Pinpoint the cell where the given text exists, returning its (x, y) midpoint coordinate. 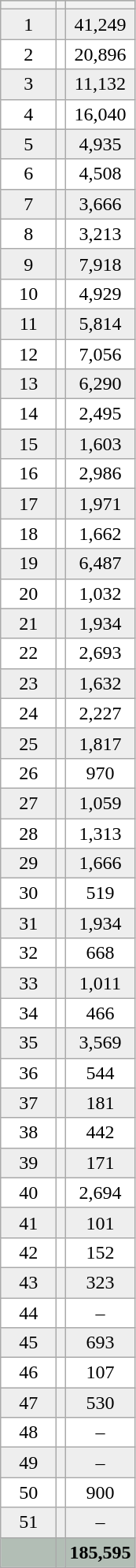
38 (28, 1133)
7,918 (101, 264)
3,213 (101, 234)
3,569 (101, 1043)
21 (28, 623)
8 (28, 234)
466 (101, 1013)
544 (101, 1073)
11 (28, 324)
181 (101, 1103)
45 (28, 1343)
41,249 (101, 24)
442 (101, 1133)
6,487 (101, 564)
40 (28, 1193)
4,508 (101, 174)
31 (28, 923)
6,290 (101, 384)
24 (28, 713)
12 (28, 353)
37 (28, 1103)
14 (28, 414)
7,056 (101, 353)
1,032 (101, 594)
2 (28, 54)
1,011 (101, 983)
42 (28, 1252)
5,814 (101, 324)
3 (28, 84)
46 (28, 1373)
17 (28, 504)
1,666 (101, 864)
43 (28, 1282)
4 (28, 114)
22 (28, 653)
970 (101, 773)
13 (28, 384)
2,227 (101, 713)
18 (28, 534)
1,313 (101, 834)
171 (101, 1163)
16 (28, 474)
530 (101, 1403)
34 (28, 1013)
16,040 (101, 114)
49 (28, 1463)
1,662 (101, 534)
1,817 (101, 743)
3,666 (101, 204)
1,059 (101, 803)
185,595 (101, 1552)
152 (101, 1252)
26 (28, 773)
19 (28, 564)
2,694 (101, 1193)
107 (101, 1373)
30 (28, 893)
39 (28, 1163)
27 (28, 803)
7 (28, 204)
4,935 (101, 144)
900 (101, 1492)
11,132 (101, 84)
20 (28, 594)
25 (28, 743)
50 (28, 1492)
323 (101, 1282)
10 (28, 294)
2,986 (101, 474)
48 (28, 1433)
519 (101, 893)
33 (28, 983)
9 (28, 264)
47 (28, 1403)
1,632 (101, 683)
1 (28, 24)
35 (28, 1043)
51 (28, 1522)
44 (28, 1312)
1,971 (101, 504)
668 (101, 953)
28 (28, 834)
41 (28, 1222)
2,693 (101, 653)
1,603 (101, 444)
15 (28, 444)
20,896 (101, 54)
101 (101, 1222)
36 (28, 1073)
6 (28, 174)
29 (28, 864)
32 (28, 953)
5 (28, 144)
4,929 (101, 294)
693 (101, 1343)
2,495 (101, 414)
23 (28, 683)
